Extract the [x, y] coordinate from the center of the cell holding the provided text.  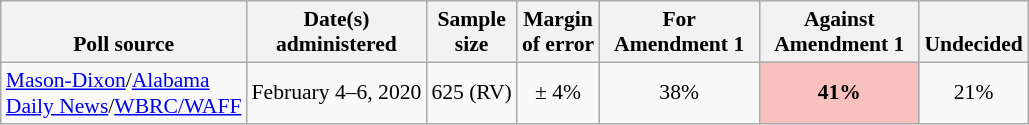
± 4% [558, 92]
Against Amendment 1 [839, 32]
21% [973, 92]
February 4–6, 2020 [337, 92]
Poll source [124, 32]
Date(s)administered [337, 32]
625 (RV) [472, 92]
Undecided [973, 32]
Mason-Dixon/AlabamaDaily News/WBRC/WAFF [124, 92]
Samplesize [472, 32]
41% [839, 92]
For Amendment 1 [679, 32]
Marginof error [558, 32]
38% [679, 92]
